Search for the cell housing the specified text and yield its (x, y) center coordinate. 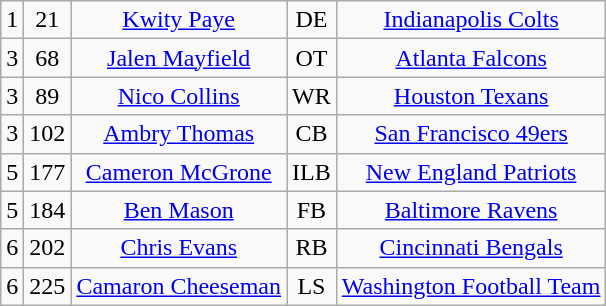
225 (48, 286)
202 (48, 248)
184 (48, 210)
Indianapolis Colts (471, 20)
68 (48, 58)
21 (48, 20)
89 (48, 96)
Kwity Paye (179, 20)
Chris Evans (179, 248)
Ben Mason (179, 210)
New England Patriots (471, 172)
ILB (312, 172)
RB (312, 248)
San Francisco 49ers (471, 134)
DE (312, 20)
1 (12, 20)
LS (312, 286)
Jalen Mayfield (179, 58)
Baltimore Ravens (471, 210)
CB (312, 134)
WR (312, 96)
Cincinnati Bengals (471, 248)
Cameron McGrone (179, 172)
177 (48, 172)
Washington Football Team (471, 286)
Houston Texans (471, 96)
Camaron Cheeseman (179, 286)
102 (48, 134)
Ambry Thomas (179, 134)
OT (312, 58)
FB (312, 210)
Atlanta Falcons (471, 58)
Nico Collins (179, 96)
